Scan for the cell matching the given text and deliver its [x, y] coordinate at center. 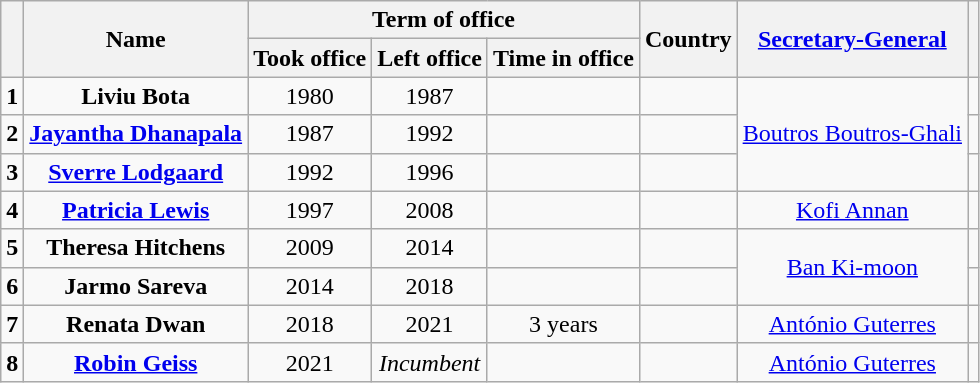
Jarmo Sareva [136, 286]
Secretary-General [852, 39]
Ban Ki-moon [852, 267]
6 [12, 286]
2009 [310, 248]
1996 [430, 172]
2 [12, 134]
1980 [310, 96]
Kofi Annan [852, 210]
Liviu Bota [136, 96]
Incumbent [430, 362]
7 [12, 324]
2008 [430, 210]
5 [12, 248]
3 years [563, 324]
Time in office [563, 58]
Country [688, 39]
Left office [430, 58]
Term of office [444, 20]
4 [12, 210]
Sverre Lodgaard [136, 172]
Jayantha Dhanapala [136, 134]
1997 [310, 210]
Robin Geiss [136, 362]
Patricia Lewis [136, 210]
1 [12, 96]
Renata Dwan [136, 324]
Boutros Boutros-Ghali [852, 134]
8 [12, 362]
Theresa Hitchens [136, 248]
Name [136, 39]
Took office [310, 58]
3 [12, 172]
